Find where the given text appears and provide that cell's center as [x, y] coordinate. 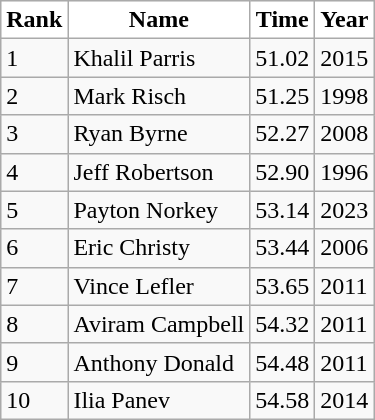
Jeff Robertson [159, 172]
54.32 [282, 324]
2023 [344, 210]
6 [34, 248]
53.14 [282, 210]
10 [34, 400]
Ryan Byrne [159, 134]
54.48 [282, 362]
51.25 [282, 96]
Eric Christy [159, 248]
Rank [34, 20]
1996 [344, 172]
53.44 [282, 248]
2006 [344, 248]
5 [34, 210]
Payton Norkey [159, 210]
2008 [344, 134]
2015 [344, 58]
Khalil Parris [159, 58]
8 [34, 324]
Ilia Panev [159, 400]
54.58 [282, 400]
Vince Lefler [159, 286]
9 [34, 362]
Aviram Campbell [159, 324]
7 [34, 286]
53.65 [282, 286]
52.90 [282, 172]
1998 [344, 96]
3 [34, 134]
1 [34, 58]
Time [282, 20]
Mark Risch [159, 96]
Year [344, 20]
51.02 [282, 58]
2014 [344, 400]
2 [34, 96]
Name [159, 20]
52.27 [282, 134]
Anthony Donald [159, 362]
4 [34, 172]
